Search for the cell housing the specified text and yield its (x, y) center coordinate. 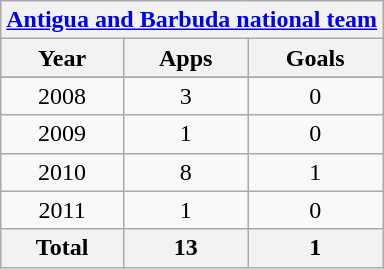
2011 (62, 210)
Apps (185, 58)
Year (62, 58)
2010 (62, 172)
3 (185, 96)
Total (62, 248)
2009 (62, 134)
Antigua and Barbuda national team (192, 20)
8 (185, 172)
13 (185, 248)
2008 (62, 96)
Goals (316, 58)
